Provide the [X, Y] coordinate of the cell's center where the given text is located.  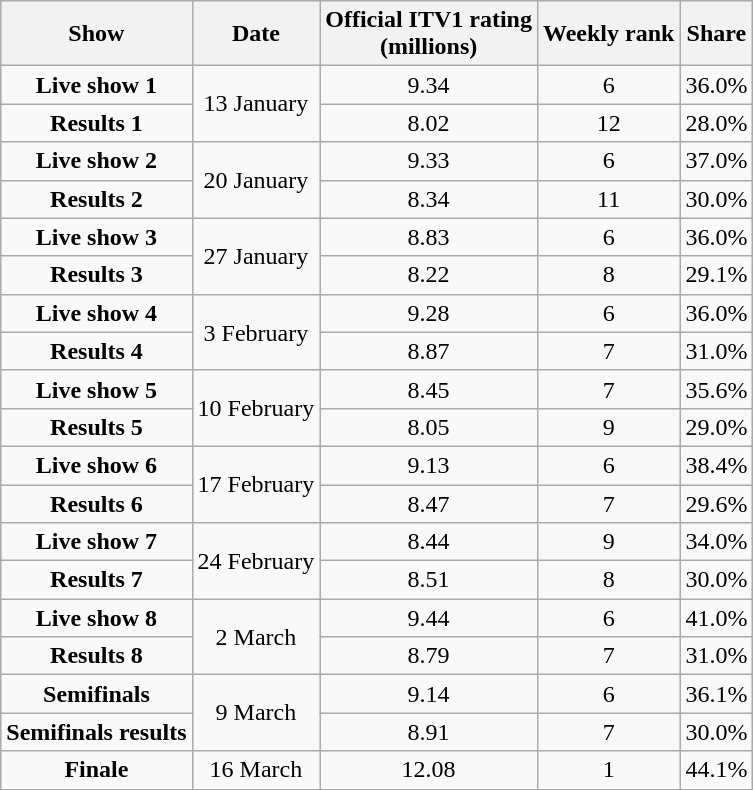
8.79 [429, 656]
29.6% [716, 503]
Live show 6 [96, 465]
37.0% [716, 161]
Live show 3 [96, 237]
Results 3 [96, 275]
34.0% [716, 542]
Semifinals results [96, 732]
16 March [256, 770]
8.83 [429, 237]
35.6% [716, 389]
9 March [256, 713]
Date [256, 34]
9.14 [429, 694]
Results 8 [96, 656]
Finale [96, 770]
9.34 [429, 85]
11 [608, 199]
Results 6 [96, 503]
Show [96, 34]
Results 4 [96, 351]
Live show 2 [96, 161]
28.0% [716, 123]
Live show 8 [96, 618]
8.22 [429, 275]
17 February [256, 484]
Results 7 [96, 580]
9.33 [429, 161]
20 January [256, 180]
8.87 [429, 351]
29.0% [716, 427]
8.45 [429, 389]
2 March [256, 637]
12 [608, 123]
Live show 4 [96, 313]
24 February [256, 561]
13 January [256, 104]
8.44 [429, 542]
Share [716, 34]
38.4% [716, 465]
27 January [256, 256]
Results 1 [96, 123]
8.34 [429, 199]
9.13 [429, 465]
Live show 5 [96, 389]
10 February [256, 408]
Results 5 [96, 427]
Live show 7 [96, 542]
44.1% [716, 770]
9.44 [429, 618]
Official ITV1 rating(millions) [429, 34]
3 February [256, 332]
Weekly rank [608, 34]
8.51 [429, 580]
29.1% [716, 275]
41.0% [716, 618]
36.1% [716, 694]
8.05 [429, 427]
Semifinals [96, 694]
1 [608, 770]
8.47 [429, 503]
9.28 [429, 313]
Results 2 [96, 199]
12.08 [429, 770]
Live show 1 [96, 85]
8.91 [429, 732]
8.02 [429, 123]
